For the text-containing cell, return its midpoint in (X, Y) coordinate format. 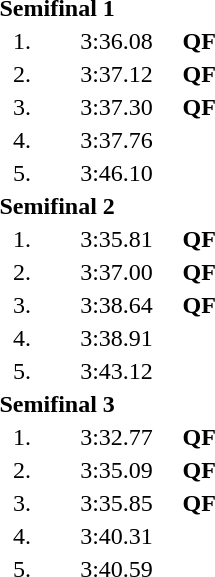
3:37.12 (116, 74)
3:38.64 (116, 305)
3:35.09 (116, 470)
3:32.77 (116, 437)
3:43.12 (116, 371)
3:38.91 (116, 338)
3:37.00 (116, 272)
3:35.81 (116, 239)
3:37.76 (116, 140)
3:40.31 (116, 536)
3:35.85 (116, 503)
3:36.08 (116, 41)
3:37.30 (116, 107)
3:46.10 (116, 173)
